Output the (X, Y) coordinate of the center of the cell containing the given text.  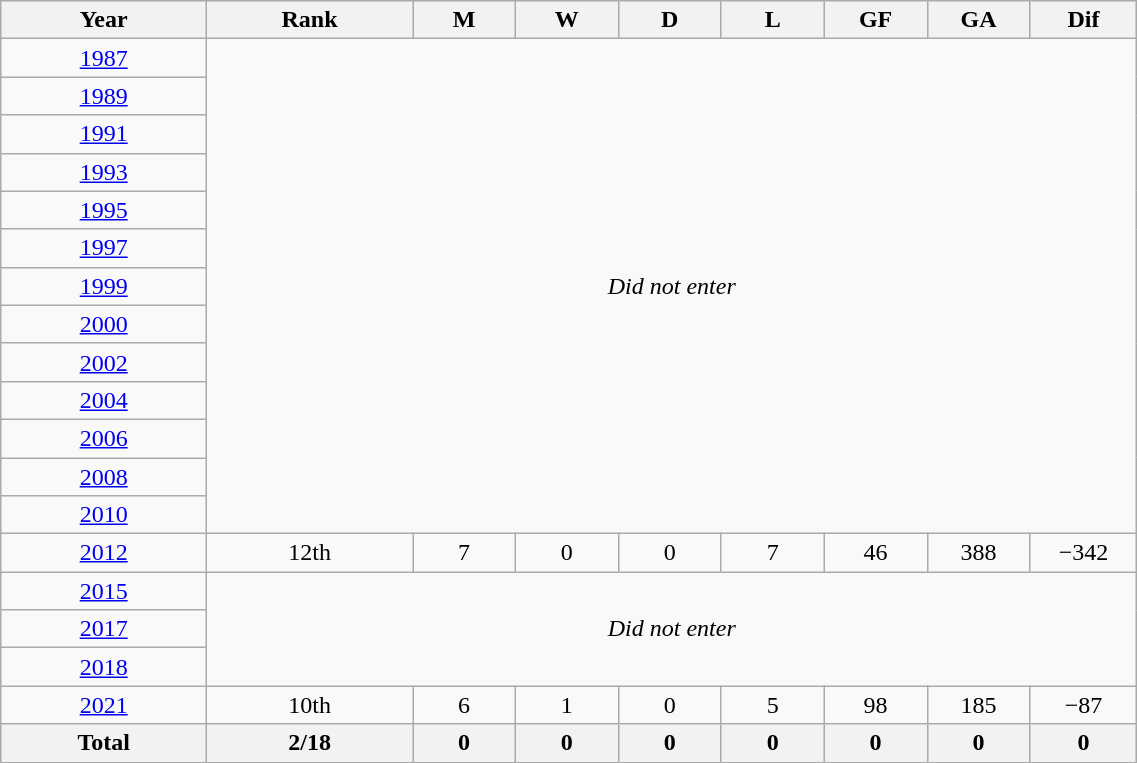
D (670, 20)
2002 (104, 362)
2021 (104, 705)
M (464, 20)
2000 (104, 324)
Total (104, 743)
5 (772, 705)
1997 (104, 248)
6 (464, 705)
2010 (104, 515)
1 (566, 705)
L (772, 20)
2008 (104, 477)
2/18 (310, 743)
1991 (104, 134)
46 (876, 553)
2015 (104, 591)
1987 (104, 58)
1999 (104, 286)
185 (978, 705)
2018 (104, 667)
W (566, 20)
1995 (104, 210)
1989 (104, 96)
2017 (104, 629)
−87 (1084, 705)
Year (104, 20)
Rank (310, 20)
1993 (104, 172)
2006 (104, 438)
98 (876, 705)
2004 (104, 400)
Dif (1084, 20)
12th (310, 553)
10th (310, 705)
GA (978, 20)
−342 (1084, 553)
GF (876, 20)
2012 (104, 553)
388 (978, 553)
